Find where the given text appears and provide that cell's center as (x, y) coordinate. 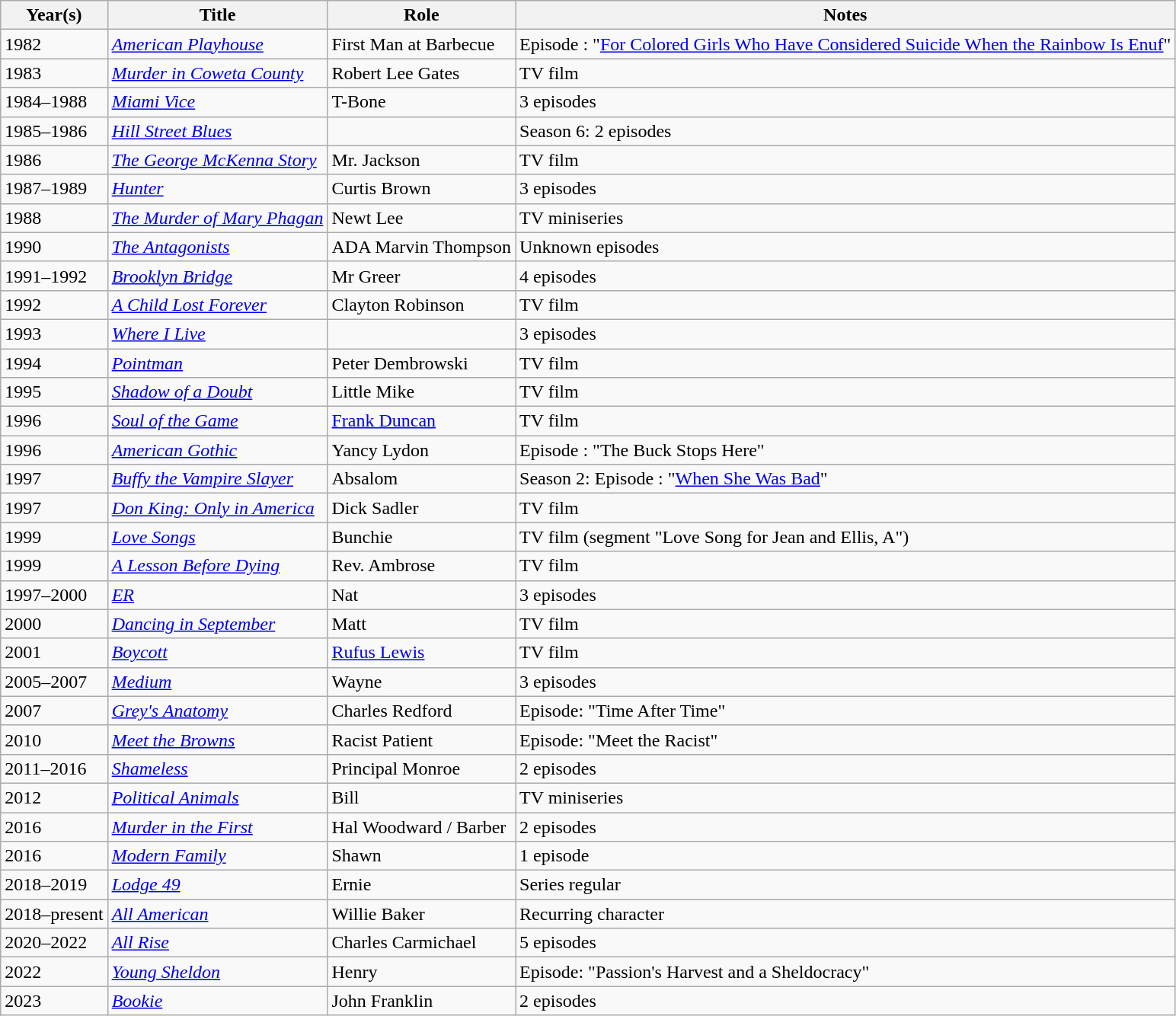
Bookie (218, 1001)
1991–1992 (54, 276)
Clayton Robinson (422, 305)
Episode: "Meet the Racist" (845, 740)
American Playhouse (218, 44)
A Child Lost Forever (218, 305)
Dancing in September (218, 624)
Unknown episodes (845, 247)
Bill (422, 797)
The Antagonists (218, 247)
2023 (54, 1001)
Charles Carmichael (422, 943)
1992 (54, 305)
Season 2: Episode : "When She Was Bad" (845, 479)
Modern Family (218, 856)
Boycott (218, 653)
Lodge 49 (218, 885)
Henry (422, 972)
1994 (54, 363)
Robert Lee Gates (422, 73)
1986 (54, 160)
1985–1986 (54, 131)
Curtis Brown (422, 189)
Hal Woodward / Barber (422, 826)
2018–present (54, 914)
Wayne (422, 682)
Season 6: 2 episodes (845, 131)
Dick Sadler (422, 508)
The George McKenna Story (218, 160)
4 episodes (845, 276)
Racist Patient (422, 740)
Willie Baker (422, 914)
2022 (54, 972)
Notes (845, 15)
Frank Duncan (422, 421)
Mr. Jackson (422, 160)
5 episodes (845, 943)
All American (218, 914)
Don King: Only in America (218, 508)
2001 (54, 653)
Newt Lee (422, 218)
Pointman (218, 363)
2018–2019 (54, 885)
Episode : "For Colored Girls Who Have Considered Suicide When the Rainbow Is Enuf" (845, 44)
2020–2022 (54, 943)
All Rise (218, 943)
Peter Dembrowski (422, 363)
Soul of the Game (218, 421)
T-Bone (422, 102)
Principal Monroe (422, 768)
Shameless (218, 768)
1997–2000 (54, 595)
Murder in Coweta County (218, 73)
Hill Street Blues (218, 131)
Charles Redford (422, 711)
Shawn (422, 856)
2011–2016 (54, 768)
The Murder of Mary Phagan (218, 218)
Absalom (422, 479)
2010 (54, 740)
Mr Greer (422, 276)
Young Sheldon (218, 972)
1993 (54, 334)
2005–2007 (54, 682)
1990 (54, 247)
Political Animals (218, 797)
Series regular (845, 885)
Love Songs (218, 537)
Matt (422, 624)
A Lesson Before Dying (218, 566)
TV film (segment "Love Song for Jean and Ellis, A") (845, 537)
ER (218, 595)
Brooklyn Bridge (218, 276)
Rev. Ambrose (422, 566)
2012 (54, 797)
Where I Live (218, 334)
Episode: "Time After Time" (845, 711)
Episode: "Passion's Harvest and a Sheldocracy" (845, 972)
Title (218, 15)
Bunchie (422, 537)
1987–1989 (54, 189)
1984–1988 (54, 102)
Grey's Anatomy (218, 711)
2000 (54, 624)
1995 (54, 392)
Yancy Lydon (422, 450)
Role (422, 15)
Little Mike (422, 392)
2007 (54, 711)
Rufus Lewis (422, 653)
Miami Vice (218, 102)
American Gothic (218, 450)
Ernie (422, 885)
Shadow of a Doubt (218, 392)
Buffy the Vampire Slayer (218, 479)
1982 (54, 44)
Episode : "The Buck Stops Here" (845, 450)
ADA Marvin Thompson (422, 247)
1 episode (845, 856)
Year(s) (54, 15)
Murder in the First (218, 826)
Nat (422, 595)
Meet the Browns (218, 740)
Recurring character (845, 914)
1988 (54, 218)
Medium (218, 682)
First Man at Barbecue (422, 44)
John Franklin (422, 1001)
1983 (54, 73)
Hunter (218, 189)
